Provide the [x, y] coordinate of the cell's center where the given text is located.  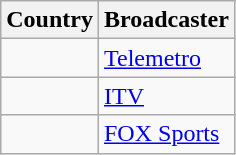
FOX Sports [166, 134]
Broadcaster [166, 20]
Country [50, 20]
Telemetro [166, 58]
ITV [166, 96]
